Extract the (X, Y) coordinate from the center of the cell holding the provided text.  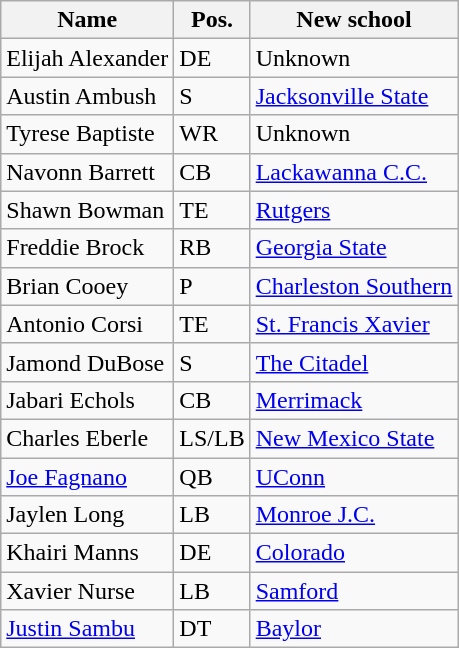
Austin Ambush (88, 96)
New school (354, 20)
Name (88, 20)
DT (212, 629)
The Citadel (354, 362)
Merrimack (354, 400)
Georgia State (354, 248)
Rutgers (354, 210)
Antonio Corsi (88, 324)
Tyrese Baptiste (88, 134)
RB (212, 248)
Pos. (212, 20)
New Mexico State (354, 438)
Lackawanna C.C. (354, 172)
Joe Fagnano (88, 477)
Xavier Nurse (88, 591)
Brian Cooey (88, 286)
QB (212, 477)
Jabari Echols (88, 400)
Elijah Alexander (88, 58)
St. Francis Xavier (354, 324)
Shawn Bowman (88, 210)
WR (212, 134)
Samford (354, 591)
Charleston Southern (354, 286)
Jamond DuBose (88, 362)
Charles Eberle (88, 438)
P (212, 286)
UConn (354, 477)
Jaylen Long (88, 515)
Baylor (354, 629)
Monroe J.C. (354, 515)
Jacksonville State (354, 96)
LS/LB (212, 438)
Navonn Barrett (88, 172)
Justin Sambu (88, 629)
Freddie Brock (88, 248)
Colorado (354, 553)
Khairi Manns (88, 553)
